Provide the [X, Y] coordinate of the cell's center where the given text is located.  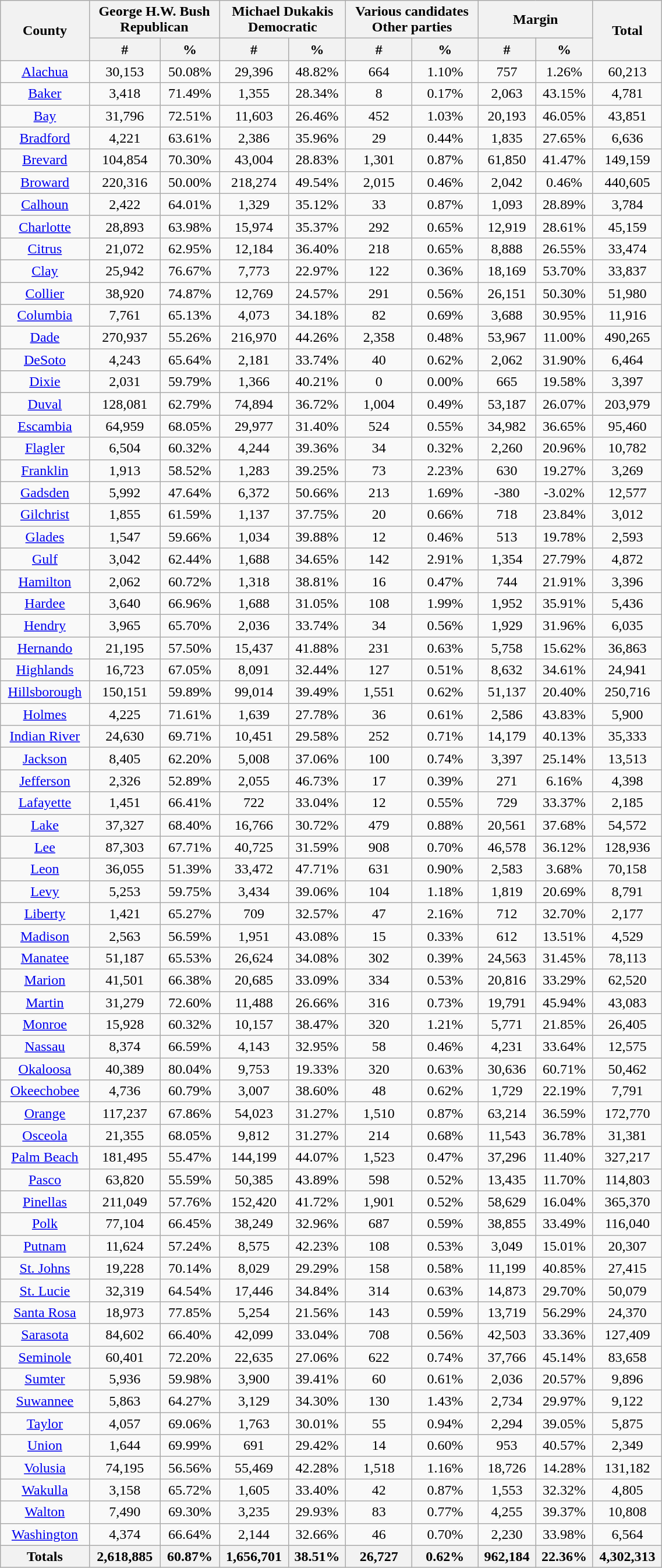
48.82% [317, 72]
26.55% [565, 249]
5,936 [125, 1379]
21,355 [125, 1135]
59.98% [190, 1379]
33.49% [565, 1224]
Pinellas [45, 1202]
76.67% [190, 271]
11,543 [507, 1135]
1.10% [445, 72]
6,504 [125, 448]
35.37% [317, 226]
36.72% [317, 404]
Margin [536, 20]
40,725 [254, 847]
60.72% [190, 581]
66.40% [190, 1335]
33,837 [628, 271]
13.51% [565, 936]
Gulf [45, 559]
47.64% [190, 493]
30,153 [125, 72]
Brevard [45, 160]
8,575 [254, 1246]
114,803 [628, 1180]
47 [379, 914]
8,632 [507, 670]
37,296 [507, 1158]
4,872 [628, 559]
1,639 [254, 714]
14 [379, 1446]
87,303 [125, 847]
34,982 [507, 426]
Flagler [45, 448]
122 [379, 271]
36.65% [565, 426]
25.14% [565, 759]
43.83% [565, 714]
524 [379, 426]
4,243 [125, 360]
60.87% [190, 1556]
35.12% [317, 204]
1,004 [379, 404]
Clay [45, 271]
2,386 [254, 138]
2,618,885 [125, 1556]
19.58% [565, 382]
1,553 [507, 1490]
83 [379, 1512]
2,015 [379, 182]
302 [379, 958]
1,366 [254, 382]
36.59% [565, 1113]
630 [507, 470]
18,726 [507, 1468]
Wakulla [45, 1490]
39.36% [317, 448]
Broward [45, 182]
Columbia [45, 316]
6,636 [628, 138]
15 [379, 936]
5,008 [254, 759]
7,773 [254, 271]
41.47% [565, 160]
2,063 [507, 94]
65.70% [190, 625]
18,973 [125, 1312]
1,137 [254, 515]
6.16% [565, 781]
32.95% [317, 1047]
5,900 [628, 714]
2,593 [628, 537]
64.54% [190, 1290]
Osceola [45, 1135]
2,055 [254, 781]
2,349 [628, 1446]
0.94% [445, 1424]
24.57% [317, 293]
116,040 [628, 1224]
172,770 [628, 1113]
1,763 [254, 1424]
DeSoto [45, 360]
21.91% [565, 581]
1,835 [507, 138]
11,603 [254, 116]
71.61% [190, 714]
35.91% [565, 603]
54,023 [254, 1113]
40.85% [565, 1268]
43,004 [254, 160]
211,049 [125, 1202]
1.21% [445, 1025]
37.75% [317, 515]
37.68% [565, 825]
65.13% [190, 316]
41.88% [317, 648]
1.43% [445, 1401]
21.56% [317, 1312]
Orange [45, 1113]
33.40% [317, 1490]
2,583 [507, 869]
43,851 [628, 116]
29 [379, 138]
231 [379, 648]
128,081 [125, 404]
1,929 [507, 625]
62.20% [190, 759]
4,805 [628, 1490]
5,771 [507, 1025]
214 [379, 1135]
Jackson [45, 759]
83,658 [628, 1357]
74.87% [190, 293]
Sumter [45, 1379]
1.26% [565, 72]
Duval [45, 404]
59.89% [190, 692]
56.56% [190, 1468]
292 [379, 226]
Holmes [45, 714]
39.88% [317, 537]
9,753 [254, 1069]
62,520 [628, 980]
46.73% [317, 781]
1,644 [125, 1446]
36.78% [565, 1135]
3,396 [628, 581]
3,269 [628, 470]
73 [379, 470]
3,129 [254, 1401]
61,850 [507, 160]
11.00% [565, 338]
1,355 [254, 94]
0.77% [445, 1512]
29.97% [565, 1401]
65.72% [190, 1490]
5,253 [125, 891]
29.93% [317, 1512]
0.88% [445, 825]
612 [507, 936]
631 [379, 869]
962,184 [507, 1556]
100 [379, 759]
5,254 [254, 1312]
8,791 [628, 891]
33.98% [565, 1534]
2,144 [254, 1534]
Bradford [45, 138]
64.01% [190, 204]
38,249 [254, 1224]
60,213 [628, 72]
722 [254, 803]
664 [379, 72]
17,446 [254, 1290]
32.57% [317, 914]
20.57% [565, 1379]
22.97% [317, 271]
11.40% [565, 1158]
33.37% [565, 803]
8 [379, 94]
4,529 [628, 936]
56.29% [565, 1312]
143 [379, 1312]
4,057 [125, 1424]
20.40% [565, 692]
3,640 [125, 603]
Madison [45, 936]
1,913 [125, 470]
32.70% [565, 914]
3,007 [254, 1091]
48 [379, 1091]
55,469 [254, 1468]
203,979 [628, 404]
43.08% [317, 936]
Suwannee [45, 1401]
55.26% [190, 338]
24,941 [628, 670]
34.18% [317, 316]
708 [379, 1335]
67.86% [190, 1113]
47.71% [317, 869]
32.96% [317, 1224]
16,766 [254, 825]
50,462 [628, 1069]
10,808 [628, 1512]
3,434 [254, 891]
2,042 [507, 182]
314 [379, 1290]
22.19% [565, 1091]
25,942 [125, 271]
18,169 [507, 271]
12,184 [254, 249]
38.81% [317, 581]
39.05% [565, 1424]
61.59% [190, 515]
Marion [45, 980]
1,656,701 [254, 1556]
29,396 [254, 72]
63,820 [125, 1180]
40.57% [565, 1446]
15,974 [254, 226]
Total [628, 30]
15.62% [565, 648]
26,624 [254, 958]
252 [379, 737]
39.49% [317, 692]
1,523 [379, 1158]
1,318 [254, 581]
50.00% [190, 182]
Leon [45, 869]
10,451 [254, 737]
11,199 [507, 1268]
19.27% [565, 470]
George H.W. BushRepublican [154, 20]
39.41% [317, 1379]
31,381 [628, 1135]
2,326 [125, 781]
84,602 [125, 1335]
50,385 [254, 1180]
66.45% [190, 1224]
67.05% [190, 670]
3,418 [125, 94]
65.53% [190, 958]
598 [379, 1180]
20,307 [628, 1246]
10,157 [254, 1025]
58,629 [507, 1202]
8,405 [125, 759]
131,182 [628, 1468]
53,187 [507, 404]
29,977 [254, 426]
130 [379, 1401]
20,561 [507, 825]
Lee [45, 847]
24,370 [628, 1312]
127 [379, 670]
Franklin [45, 470]
32.66% [317, 1534]
7,490 [125, 1512]
39.06% [317, 891]
149,159 [628, 160]
21,195 [125, 648]
1,547 [125, 537]
St. Johns [45, 1268]
-380 [507, 493]
1,951 [254, 936]
50.30% [565, 293]
2.23% [445, 470]
11,488 [254, 1002]
334 [379, 980]
Lafayette [45, 803]
35.96% [317, 138]
46 [379, 1534]
Totals [45, 1556]
4,374 [125, 1534]
52.89% [190, 781]
9,122 [628, 1401]
479 [379, 825]
69.06% [190, 1424]
0.51% [445, 670]
St. Lucie [45, 1290]
3,012 [628, 515]
26,405 [628, 1025]
5,992 [125, 493]
55.47% [190, 1158]
Gilchrist [45, 515]
38.51% [317, 1556]
77,104 [125, 1224]
40 [379, 360]
Indian River [45, 737]
30,636 [507, 1069]
4,736 [125, 1091]
14,179 [507, 737]
58.52% [190, 470]
69.71% [190, 737]
70.30% [190, 160]
33.36% [565, 1335]
17 [379, 781]
213 [379, 493]
31.45% [565, 958]
2,422 [125, 204]
31,796 [125, 116]
33,472 [254, 869]
19,228 [125, 1268]
0.68% [445, 1135]
4,225 [125, 714]
27.79% [565, 559]
2,181 [254, 360]
58 [379, 1047]
43,083 [628, 1002]
66.41% [190, 803]
60,401 [125, 1357]
26.46% [317, 116]
4,143 [254, 1047]
19.33% [317, 1069]
757 [507, 72]
104 [379, 891]
0.17% [445, 94]
Baker [45, 94]
38,855 [507, 1224]
Martin [45, 1002]
691 [254, 1446]
31.90% [565, 360]
51,137 [507, 692]
57.24% [190, 1246]
15,928 [125, 1025]
42,099 [254, 1335]
30.01% [317, 1424]
4,255 [507, 1512]
65.27% [190, 914]
39.25% [317, 470]
45.94% [565, 1002]
5,758 [507, 648]
21.85% [565, 1025]
Dixie [45, 382]
Liberty [45, 914]
20.69% [565, 891]
78,113 [628, 958]
59.75% [190, 891]
Glades [45, 537]
8,374 [125, 1047]
35,333 [628, 737]
Various candidatesOther parties [412, 20]
6,372 [254, 493]
66.38% [190, 980]
38.60% [317, 1091]
67.71% [190, 847]
63.98% [190, 226]
36 [379, 714]
8,888 [507, 249]
13,435 [507, 1180]
37,327 [125, 825]
44.26% [317, 338]
Highlands [45, 670]
41.72% [317, 1202]
0.44% [445, 138]
3,688 [507, 316]
45.14% [565, 1357]
21,072 [125, 249]
80.04% [190, 1069]
60.79% [190, 1091]
953 [507, 1446]
46,578 [507, 847]
1,301 [379, 160]
4,221 [125, 138]
12,575 [628, 1047]
59.79% [190, 382]
50.66% [317, 493]
709 [254, 914]
34.61% [565, 670]
Union [45, 1446]
27,415 [628, 1268]
2,586 [507, 714]
Hendry [45, 625]
16 [379, 581]
Manatee [45, 958]
51,187 [125, 958]
99,014 [254, 692]
1,952 [507, 603]
Bay [45, 116]
66.64% [190, 1534]
104,854 [125, 160]
3,158 [125, 1490]
6,035 [628, 625]
74,195 [125, 1468]
Hamilton [45, 581]
181,495 [125, 1158]
117,237 [125, 1113]
0.90% [445, 869]
687 [379, 1224]
31.96% [565, 625]
70,158 [628, 869]
7,761 [125, 316]
34.65% [317, 559]
1.03% [445, 116]
1,729 [507, 1091]
Dade [45, 338]
Okeechobee [45, 1091]
3,965 [125, 625]
26,727 [379, 1556]
71.49% [190, 94]
0.48% [445, 338]
42.28% [317, 1468]
0.73% [445, 1002]
37.06% [317, 759]
144,199 [254, 1158]
53,967 [507, 338]
50,079 [628, 1290]
36.40% [317, 249]
42 [379, 1490]
40,389 [125, 1069]
Putnam [45, 1246]
1,819 [507, 891]
50.08% [190, 72]
15,437 [254, 648]
19.78% [565, 537]
4,302,313 [628, 1556]
6,564 [628, 1534]
4,073 [254, 316]
68.40% [190, 825]
33,474 [628, 249]
32,319 [125, 1290]
57.76% [190, 1202]
1,451 [125, 803]
33.29% [565, 980]
3,042 [125, 559]
43.15% [565, 94]
26.66% [317, 1002]
2,260 [507, 448]
Sarasota [45, 1335]
1.16% [445, 1468]
3,784 [628, 204]
128,936 [628, 847]
158 [379, 1268]
Polk [45, 1224]
Hillsborough [45, 692]
33.64% [565, 1047]
64.27% [190, 1401]
49.54% [317, 182]
69.99% [190, 1446]
5,436 [628, 603]
34.30% [317, 1401]
1,421 [125, 914]
1.18% [445, 891]
30.95% [565, 316]
65.64% [190, 360]
57.50% [190, 648]
2,294 [507, 1424]
12,577 [628, 493]
51,980 [628, 293]
Citrus [45, 249]
38.47% [317, 1025]
0.60% [445, 1446]
150,151 [125, 692]
33 [379, 204]
Escambia [45, 426]
33.09% [317, 980]
14,873 [507, 1290]
40.13% [565, 737]
46.05% [565, 116]
26,151 [507, 293]
4,398 [628, 781]
Lake [45, 825]
744 [507, 581]
Jefferson [45, 781]
0.71% [445, 737]
53.70% [565, 271]
3,235 [254, 1512]
5,863 [125, 1401]
127,409 [628, 1335]
513 [507, 537]
1.69% [445, 493]
Hardee [45, 603]
13,513 [628, 759]
440,605 [628, 182]
2,185 [628, 803]
718 [507, 515]
3,049 [507, 1246]
Levy [45, 891]
39.37% [565, 1512]
60 [379, 1379]
23.84% [565, 515]
Palm Beach [45, 1158]
55.59% [190, 1180]
Michael DukakisDemocratic [283, 20]
22.36% [565, 1556]
72.51% [190, 116]
29.29% [317, 1268]
29.42% [317, 1446]
2,358 [379, 338]
Seminole [45, 1357]
0.69% [445, 316]
77.85% [190, 1312]
36,863 [628, 648]
20.96% [565, 448]
-3.02% [565, 493]
Washington [45, 1534]
0.32% [445, 448]
20 [379, 515]
63,214 [507, 1113]
Walton [45, 1512]
41,501 [125, 980]
142 [379, 559]
Nassau [45, 1047]
44.07% [317, 1158]
62.44% [190, 559]
327,217 [628, 1158]
37,766 [507, 1357]
4,781 [628, 94]
216,970 [254, 338]
12,769 [254, 293]
1,329 [254, 204]
31.59% [317, 847]
36.12% [565, 847]
42,503 [507, 1335]
0.58% [445, 1268]
20,193 [507, 116]
Volusia [45, 1468]
3.68% [565, 869]
5,875 [628, 1424]
365,370 [628, 1202]
County [45, 30]
11,916 [628, 316]
28.89% [565, 204]
Collier [45, 293]
2,031 [125, 382]
29.58% [317, 737]
34.84% [317, 1290]
72.20% [190, 1357]
10,782 [628, 448]
3,900 [254, 1379]
31.40% [317, 426]
20,816 [507, 980]
28.83% [317, 160]
40.21% [317, 382]
16,723 [125, 670]
62.79% [190, 404]
42.23% [317, 1246]
1,518 [379, 1468]
665 [507, 382]
908 [379, 847]
291 [379, 293]
622 [379, 1357]
1.99% [445, 603]
Calhoun [45, 204]
66.96% [190, 603]
16.04% [565, 1202]
Gadsden [45, 493]
29.70% [565, 1290]
26.07% [565, 404]
4,244 [254, 448]
36,055 [125, 869]
2.16% [445, 914]
2,563 [125, 936]
1,093 [507, 204]
0.49% [445, 404]
1,034 [254, 537]
1,605 [254, 1490]
8,029 [254, 1268]
0 [379, 382]
Okaloosa [45, 1069]
22,635 [254, 1357]
24,563 [507, 958]
51.39% [190, 869]
28,893 [125, 226]
13,719 [507, 1312]
271 [507, 781]
31,279 [125, 1002]
2,230 [507, 1534]
28.61% [565, 226]
2,734 [507, 1401]
38,920 [125, 293]
270,937 [125, 338]
218 [379, 249]
28.34% [317, 94]
7,791 [628, 1091]
1,283 [254, 470]
30.72% [317, 825]
27.06% [317, 1357]
63.61% [190, 138]
250,716 [628, 692]
27.78% [317, 714]
Taylor [45, 1424]
Monroe [45, 1025]
0.36% [445, 271]
Charlotte [45, 226]
2,177 [628, 914]
20,685 [254, 980]
9,896 [628, 1379]
14.28% [565, 1468]
66.59% [190, 1047]
56.59% [190, 936]
Hernando [45, 648]
8,091 [254, 670]
1,901 [379, 1202]
6,464 [628, 360]
Alachua [45, 72]
95,460 [628, 426]
0.66% [445, 515]
43.89% [317, 1180]
60.71% [565, 1069]
32.44% [317, 670]
24,630 [125, 737]
152,420 [254, 1202]
4,231 [507, 1047]
0.00% [445, 382]
Pasco [45, 1180]
32.32% [565, 1490]
72.60% [190, 1002]
74,894 [254, 404]
15.01% [565, 1246]
1,855 [125, 515]
452 [379, 116]
9,812 [254, 1135]
11,624 [125, 1246]
12,919 [507, 226]
316 [379, 1002]
59.66% [190, 537]
55 [379, 1424]
220,316 [125, 182]
82 [379, 316]
54,572 [628, 825]
69.30% [190, 1512]
27.65% [565, 138]
729 [507, 803]
2.91% [445, 559]
218,274 [254, 182]
1,510 [379, 1113]
712 [507, 914]
1,551 [379, 692]
64,959 [125, 426]
34.08% [317, 958]
11.70% [565, 1180]
0.33% [445, 936]
62.95% [190, 249]
490,265 [628, 338]
31.05% [317, 603]
1,354 [507, 559]
45,159 [628, 226]
Santa Rosa [45, 1312]
70.14% [190, 1268]
19,791 [507, 1002]
